Search for the cell housing the specified text and yield its [X, Y] center coordinate. 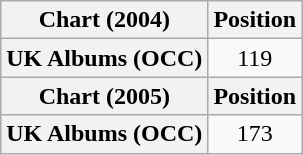
119 [255, 58]
Chart (2005) [104, 96]
Chart (2004) [104, 20]
173 [255, 134]
